Return [x, y] of the center of cell containing provided text 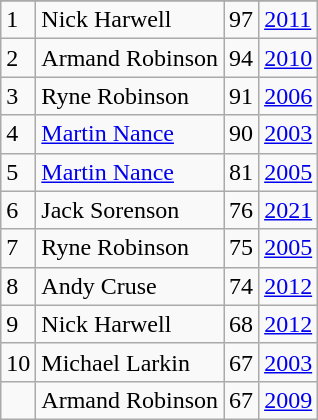
3 [18, 96]
81 [242, 172]
10 [18, 362]
68 [242, 324]
2006 [288, 96]
91 [242, 96]
2021 [288, 210]
7 [18, 248]
75 [242, 248]
1 [18, 20]
8 [18, 286]
Jack Sorenson [130, 210]
9 [18, 324]
2009 [288, 400]
6 [18, 210]
90 [242, 134]
2010 [288, 58]
74 [242, 286]
94 [242, 58]
97 [242, 20]
2011 [288, 20]
Andy Cruse [130, 286]
5 [18, 172]
76 [242, 210]
Michael Larkin [130, 362]
2 [18, 58]
4 [18, 134]
